Detect which cell encompasses the target text, then output its [x, y] center coordinate. 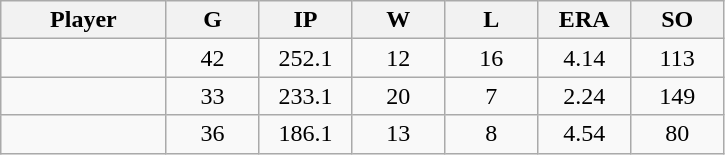
IP [306, 20]
L [492, 20]
W [398, 20]
186.1 [306, 134]
2.24 [584, 96]
8 [492, 134]
4.54 [584, 134]
42 [212, 58]
12 [398, 58]
13 [398, 134]
16 [492, 58]
20 [398, 96]
4.14 [584, 58]
113 [678, 58]
36 [212, 134]
G [212, 20]
7 [492, 96]
Player [84, 20]
233.1 [306, 96]
80 [678, 134]
149 [678, 96]
33 [212, 96]
SO [678, 20]
ERA [584, 20]
252.1 [306, 58]
